Scan for the cell matching the given text and deliver its [x, y] coordinate at center. 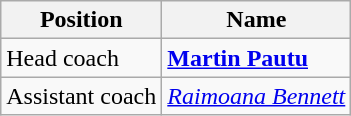
Raimoana Bennett [256, 96]
Martin Pautu [256, 58]
Assistant coach [82, 96]
Head coach [82, 58]
Position [82, 20]
Name [256, 20]
